Output the [x, y] coordinate of the center of the cell containing the given text.  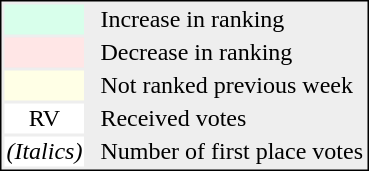
Not ranked previous week [232, 85]
Received votes [232, 119]
Increase in ranking [232, 19]
Decrease in ranking [232, 53]
RV [44, 119]
Number of first place votes [232, 151]
(Italics) [44, 151]
